Locate the cell with the specified text and output its (X, Y) center coordinate. 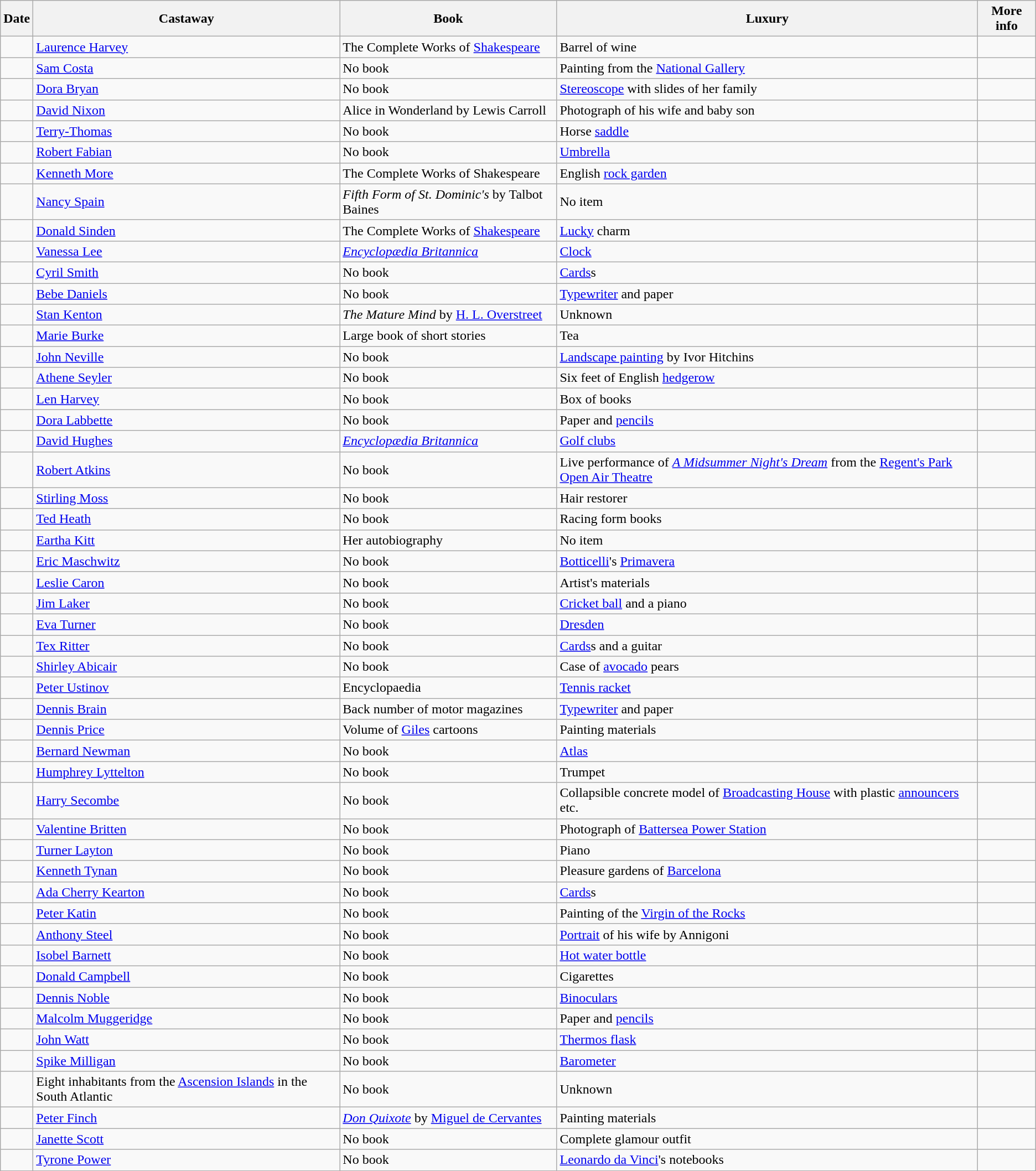
Dennis Noble (187, 998)
Landscape painting by Ivor Hitchins (767, 357)
Leslie Caron (187, 582)
Don Quixote by Miguel de Cervantes (448, 1118)
Bernard Newman (187, 751)
Luxury (767, 19)
Alice in Wonderland by Lewis Carroll (448, 110)
Photograph of his wife and baby son (767, 110)
Fifth Form of St. Dominic's by Talbot Baines (448, 201)
Bebe Daniels (187, 294)
Painting from the National Gallery (767, 68)
Vanessa Lee (187, 251)
Umbrella (767, 152)
Eric Maschwitz (187, 561)
Anthony Steel (187, 934)
Len Harvey (187, 399)
Dresden (767, 624)
Barometer (767, 1061)
Golf clubs (767, 441)
Portrait of his wife by Annigoni (767, 934)
Stereoscope with slides of her family (767, 89)
Dennis Price (187, 730)
Nancy Spain (187, 201)
Book (448, 19)
Tex Ritter (187, 646)
Malcolm Muggeridge (187, 1019)
Six feet of English hedgerow (767, 378)
Tea (767, 336)
Peter Finch (187, 1118)
Piano (767, 850)
Botticelli's Primavera (767, 561)
Stan Kenton (187, 315)
Eartha Kitt (187, 540)
Athene Seyler (187, 378)
Date (17, 19)
The Mature Mind by H. L. Overstreet (448, 315)
Artist's materials (767, 582)
Jim Laker (187, 603)
Painting of the Virgin of the Rocks (767, 913)
Sam Costa (187, 68)
Thermos flask (767, 1040)
Janette Scott (187, 1139)
Spike Milligan (187, 1061)
Volume of Giles cartoons (448, 730)
Peter Katin (187, 913)
English rock garden (767, 173)
David Nixon (187, 110)
Terry-Thomas (187, 131)
Kenneth Tynan (187, 871)
Case of avocado pears (767, 667)
Cyril Smith (187, 272)
Hair restorer (767, 498)
Cigarettes (767, 976)
Clock (767, 251)
Ted Heath (187, 519)
Her autobiography (448, 540)
Dora Labbette (187, 420)
John Neville (187, 357)
Harry Secombe (187, 800)
Marie Burke (187, 336)
Leonardo da Vinci's notebooks (767, 1160)
Cricket ball and a piano (767, 603)
Atlas (767, 751)
Kenneth More (187, 173)
Photograph of Battersea Power Station (767, 829)
Ada Cherry Kearton (187, 892)
Eva Turner (187, 624)
Robert Fabian (187, 152)
Collapsible concrete model of Broadcasting House with plastic announcers etc. (767, 800)
Donald Sinden (187, 230)
Laurence Harvey (187, 47)
Cardss and a guitar (767, 646)
Live performance of A Midsummer Night's Dream from the Regent's Park Open Air Theatre (767, 469)
Dora Bryan (187, 89)
Hot water bottle (767, 955)
Humphrey Lyttelton (187, 772)
Eight inhabitants from the Ascension Islands in the South Atlantic (187, 1089)
Peter Ustinov (187, 688)
Encyclopaedia (448, 688)
Tennis racket (767, 688)
Racing form books (767, 519)
Shirley Abicair (187, 667)
Valentine Britten (187, 829)
Back number of motor magazines (448, 709)
Complete glamour outfit (767, 1139)
More info (1007, 19)
Pleasure gardens of Barcelona (767, 871)
Barrel of wine (767, 47)
Turner Layton (187, 850)
Trumpet (767, 772)
David Hughes (187, 441)
Castaway (187, 19)
Isobel Barnett (187, 955)
Lucky charm (767, 230)
Donald Campbell (187, 976)
Tyrone Power (187, 1160)
John Watt (187, 1040)
Binoculars (767, 998)
Horse saddle (767, 131)
Dennis Brain (187, 709)
Large book of short stories (448, 336)
Robert Atkins (187, 469)
Box of books (767, 399)
Stirling Moss (187, 498)
